From the cell containing the given text, extract its center point as [x, y] coordinate. 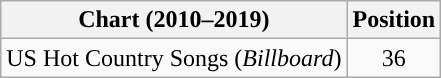
US Hot Country Songs (Billboard) [174, 58]
Chart (2010–2019) [174, 20]
Position [394, 20]
36 [394, 58]
